Provide the [X, Y] coordinate of the cell's center where the given text is located.  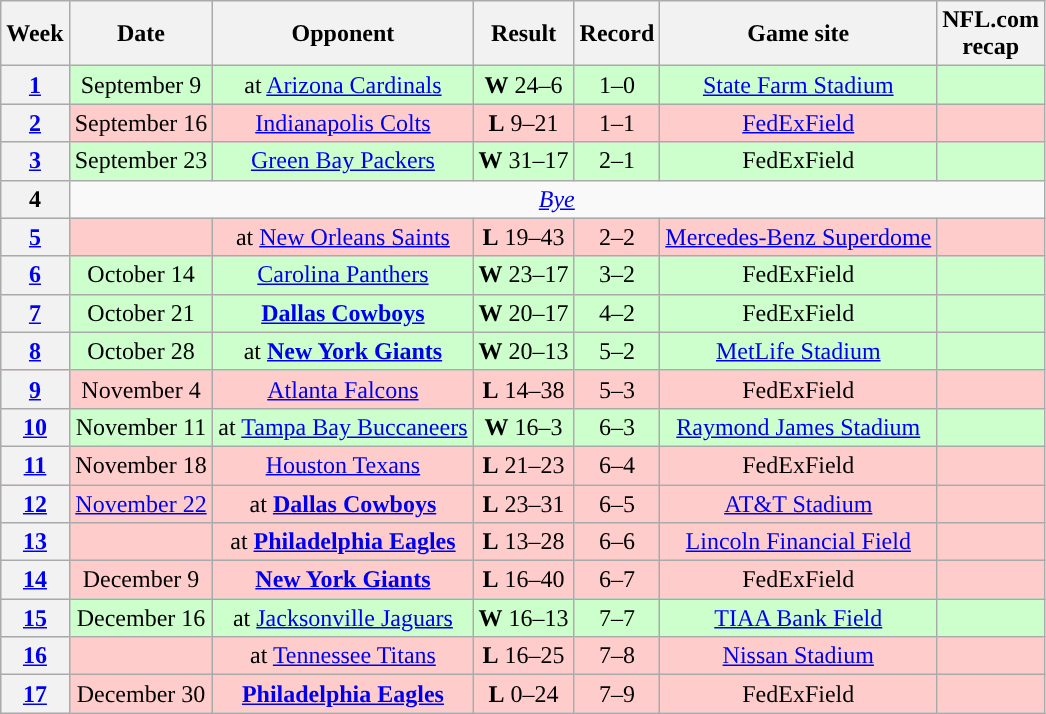
October 14 [141, 275]
W 20–13 [524, 351]
New York Giants [343, 580]
2–2 [617, 237]
September 16 [141, 123]
L 16–40 [524, 580]
L 16–25 [524, 656]
Mercedes-Benz Superdome [798, 237]
2–1 [617, 161]
AT&T Stadium [798, 503]
W 24–6 [524, 85]
December 30 [141, 694]
8 [35, 351]
at New York Giants [343, 351]
at Arizona Cardinals [343, 85]
16 [35, 656]
Raymond James Stadium [798, 427]
September 9 [141, 85]
10 [35, 427]
Indianapolis Colts [343, 123]
November 4 [141, 389]
W 20–17 [524, 313]
Carolina Panthers [343, 275]
14 [35, 580]
Green Bay Packers [343, 161]
1 [35, 85]
October 21 [141, 313]
Game site [798, 34]
4–2 [617, 313]
L 19–43 [524, 237]
5–3 [617, 389]
6–6 [617, 542]
Lincoln Financial Field [798, 542]
NFL.comrecap [991, 34]
L 0–24 [524, 694]
L 21–23 [524, 465]
3–2 [617, 275]
5 [35, 237]
at Tampa Bay Buccaneers [343, 427]
TIAA Bank Field [798, 618]
1–0 [617, 85]
Date [141, 34]
L 23–31 [524, 503]
7 [35, 313]
4 [35, 199]
Result [524, 34]
at Jacksonville Jaguars [343, 618]
September 23 [141, 161]
Houston Texans [343, 465]
Record [617, 34]
11 [35, 465]
November 11 [141, 427]
Opponent [343, 34]
Bye [556, 199]
7–7 [617, 618]
6–5 [617, 503]
L 13–28 [524, 542]
15 [35, 618]
at New Orleans Saints [343, 237]
2 [35, 123]
12 [35, 503]
December 16 [141, 618]
6 [35, 275]
W 16–13 [524, 618]
at Philadelphia Eagles [343, 542]
Atlanta Falcons [343, 389]
L 9–21 [524, 123]
November 22 [141, 503]
November 18 [141, 465]
at Tennessee Titans [343, 656]
17 [35, 694]
Week [35, 34]
MetLife Stadium [798, 351]
7–9 [617, 694]
3 [35, 161]
Nissan Stadium [798, 656]
State Farm Stadium [798, 85]
October 28 [141, 351]
W 31–17 [524, 161]
Dallas Cowboys [343, 313]
December 9 [141, 580]
L 14–38 [524, 389]
7–8 [617, 656]
6–4 [617, 465]
6–3 [617, 427]
1–1 [617, 123]
6–7 [617, 580]
Philadelphia Eagles [343, 694]
13 [35, 542]
at Dallas Cowboys [343, 503]
9 [35, 389]
W 16–3 [524, 427]
W 23–17 [524, 275]
5–2 [617, 351]
